Locate the cell with the specified text and output its (X, Y) center coordinate. 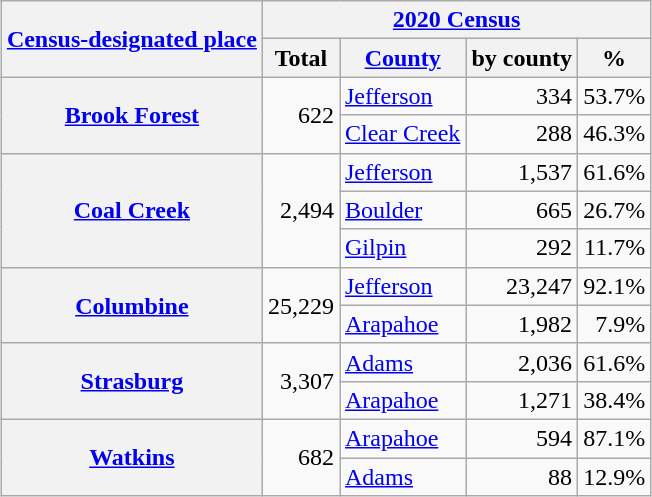
1,982 (522, 324)
Watkins (132, 457)
12.9% (614, 477)
682 (300, 457)
53.7% (614, 96)
11.7% (614, 248)
25,229 (300, 305)
87.1% (614, 438)
1,537 (522, 172)
Boulder (403, 210)
23,247 (522, 286)
2,494 (300, 210)
Brook Forest (132, 115)
by county (522, 58)
1,271 (522, 400)
Census-designated place (132, 39)
38.4% (614, 400)
Coal Creek (132, 210)
46.3% (614, 134)
7.9% (614, 324)
Strasburg (132, 381)
% (614, 58)
292 (522, 248)
Columbine (132, 305)
92.1% (614, 286)
3,307 (300, 381)
2020 Census (456, 20)
665 (522, 210)
288 (522, 134)
26.7% (614, 210)
County (403, 58)
88 (522, 477)
Gilpin (403, 248)
594 (522, 438)
622 (300, 115)
Total (300, 58)
2,036 (522, 362)
334 (522, 96)
Clear Creek (403, 134)
